Extract the [X, Y] coordinate from the center of the cell holding the provided text.  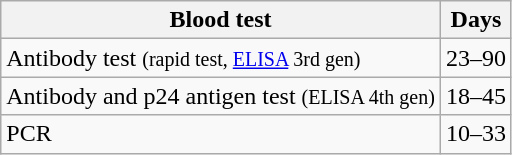
10–33 [476, 134]
Blood test [221, 20]
Antibody test (rapid test, ELISA 3rd gen) [221, 58]
18–45 [476, 96]
Antibody and p24 antigen test (ELISA 4th gen) [221, 96]
23–90 [476, 58]
Days [476, 20]
PCR [221, 134]
